For the text-containing cell, return its midpoint in (x, y) coordinate format. 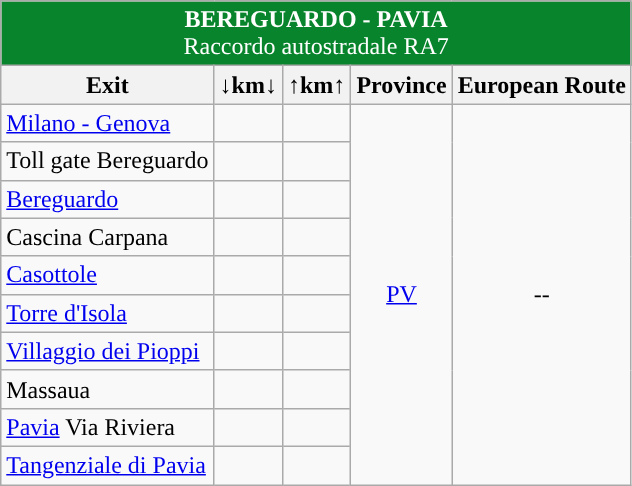
Cascina Carpana (108, 237)
Torre d'Isola (108, 313)
-- (542, 294)
Exit (108, 85)
Massaua (108, 389)
Tangenziale di Pavia (108, 465)
↓km↓ (248, 85)
Province (402, 85)
↑km↑ (316, 85)
Casottole (108, 275)
Villaggio dei Pioppi (108, 351)
Toll gate Bereguardo (108, 161)
European Route (542, 85)
BEREGUARDO - PAVIARaccordo autostradale RA7 (316, 34)
Bereguardo (108, 199)
Milano - Genova (108, 123)
PV (402, 294)
Pavia Via Riviera (108, 427)
